Capture the cell that displays the provided text and extract its [x, y] central coordinate. 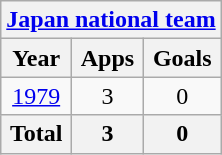
Total [36, 134]
1979 [36, 96]
Japan national team [111, 20]
Goals [182, 58]
Year [36, 58]
Apps [108, 58]
